From the cell containing the given text, extract its center point as [X, Y] coordinate. 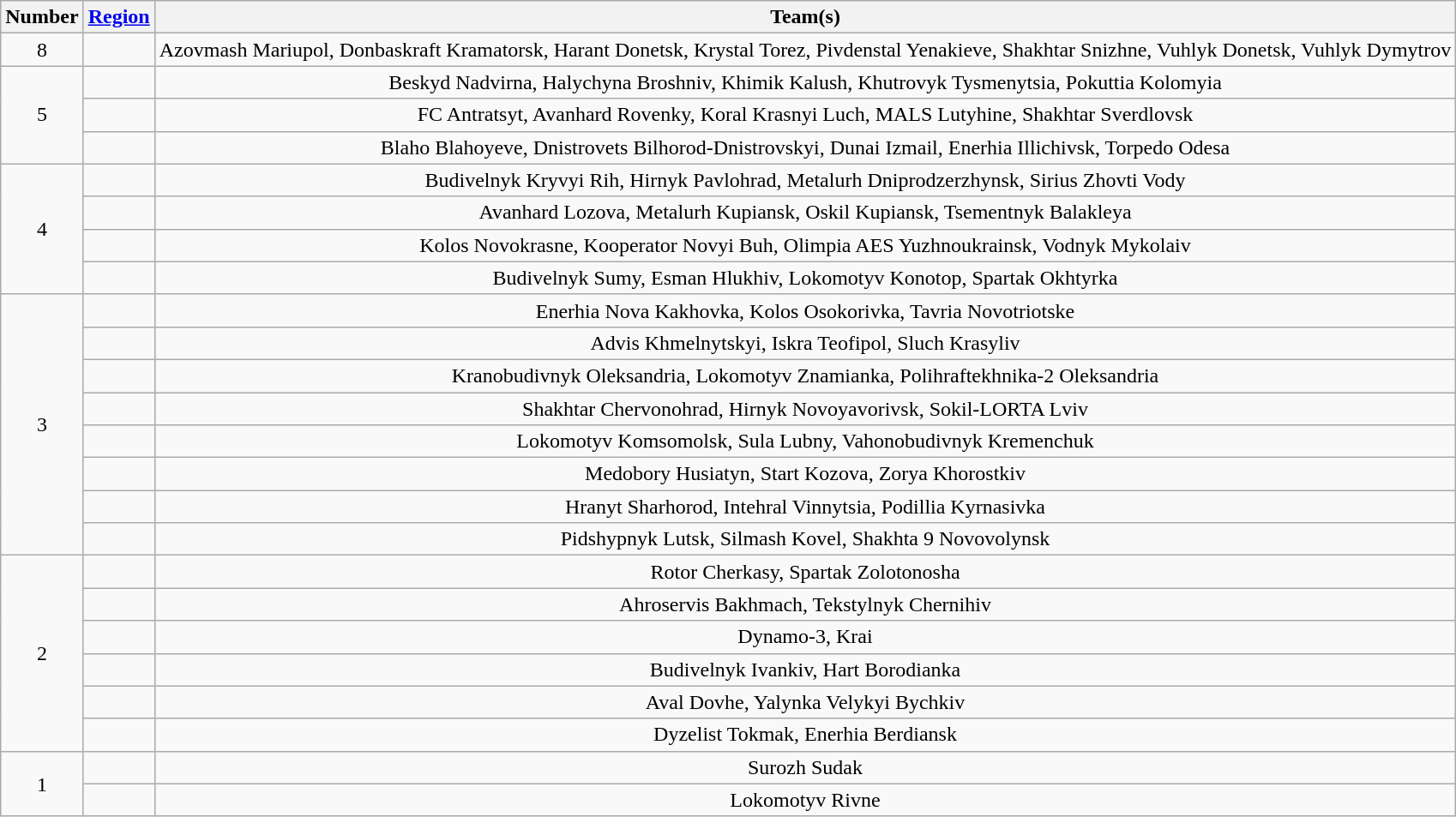
4 [42, 229]
Advis Khmelnytskyi, Iskra Teofipol, Sluch Krasyliv [805, 343]
Team(s) [805, 17]
Lokomotyv Komsomolsk, Sula Lubny, Vahonobudivnyk Kremenchuk [805, 442]
Shakhtar Chervonohrad, Hirnyk Novoyavorivsk, Sokil-LORTA Lviv [805, 409]
Beskyd Nadvirna, Halychyna Broshniv, Khimik Kalush, Khutrovyk Tysmenytsia, Pokuttia Kolomyia [805, 82]
8 [42, 50]
Dynamo-3, Krai [805, 637]
5 [42, 115]
Enerhia Nova Kakhovka, Kolos Osokorivka, Tavria Novotriotske [805, 310]
Hranyt Sharhorod, Intehral Vinnytsia, Podillia Kyrnasivka [805, 507]
Number [42, 17]
Aval Dovhe, Yalynka Velykyi Bychkiv [805, 702]
Kranobudivnyk Oleksandria, Lokomotyv Znamianka, Polihraftekhnika-2 Oleksandria [805, 375]
Pidshypnyk Lutsk, Silmash Kovel, Shakhta 9 Novovolynsk [805, 539]
Kolos Novokrasne, Kooperator Novyi Buh, Olimpia AES Yuzhnoukrainsk, Vodnyk Mykolaiv [805, 245]
Rotor Cherkasy, Spartak Zolotonosha [805, 572]
Avanhard Lozova, Metalurh Kupiansk, Oskil Kupiansk, Tsementnyk Balakleya [805, 213]
Blaho Blahoyeve, Dnistrovets Bilhorod-Dnistrovskyi, Dunai Izmail, Enerhia Illichivsk, Torpedo Odesa [805, 147]
Budivelnyk Kryvyi Rih, Hirnyk Pavlohrad, Metalurh Dniprodzerzhynsk, Sirius Zhovti Vody [805, 180]
Region [118, 17]
2 [42, 653]
Surozh Sudak [805, 767]
1 [42, 784]
Dyzelist Tokmak, Enerhia Berdiansk [805, 735]
FC Antratsyt, Avanhard Rovenky, Koral Krasnyi Luch, MALS Lutyhine, Shakhtar Sverdlovsk [805, 115]
Budivelnyk Ivankiv, Hart Borodianka [805, 670]
Azovmash Mariupol, Donbaskraft Kramatorsk, Harant Donetsk, Krystal Torez, Pivdenstal Yenakieve, Shakhtar Snizhne, Vuhlyk Donetsk, Vuhlyk Dymytrov [805, 50]
Ahroservis Bakhmach, Tekstylnyk Chernihiv [805, 604]
Budivelnyk Sumy, Esman Hlukhiv, Lokomotyv Konotop, Spartak Okhtyrka [805, 278]
Lokomotyv Rivne [805, 800]
3 [42, 424]
Medobory Husiatyn, Start Kozova, Zorya Khorostkiv [805, 474]
